Extract the (x, y) coordinate from the center of the cell holding the provided text.  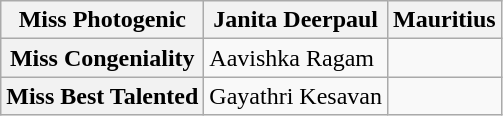
Mauritius (444, 20)
Miss Best Talented (102, 96)
Miss Congeniality (102, 58)
Aavishka Ragam (296, 58)
Gayathri Kesavan (296, 96)
Janita Deerpaul (296, 20)
Miss Photogenic (102, 20)
